From the cell containing the given text, extract its center point as [x, y] coordinate. 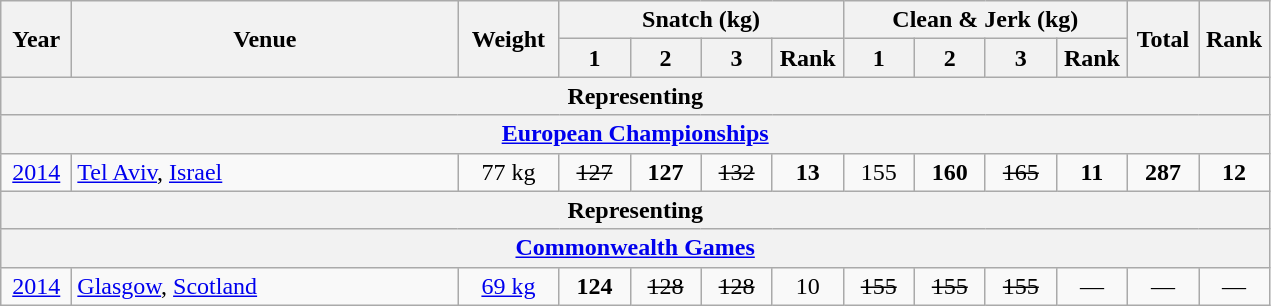
132 [736, 172]
160 [950, 172]
European Championships [636, 134]
69 kg [508, 286]
10 [808, 286]
77 kg [508, 172]
Commonwealth Games [636, 248]
Glasgow, Scotland [265, 286]
12 [1234, 172]
Snatch (kg) [701, 20]
11 [1092, 172]
Clean & Jerk (kg) [985, 20]
165 [1020, 172]
Year [36, 39]
Total [1162, 39]
124 [594, 286]
Tel Aviv, Israel [265, 172]
287 [1162, 172]
Weight [508, 39]
Venue [265, 39]
13 [808, 172]
